Locate the cell with the specified text and output its [x, y] center coordinate. 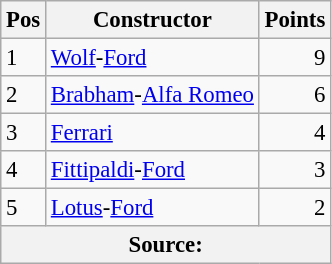
Wolf-Ford [153, 58]
Points [294, 20]
Source: [166, 245]
6 [294, 95]
Ferrari [153, 133]
1 [24, 58]
Fittipaldi-Ford [153, 170]
Brabham-Alfa Romeo [153, 95]
Lotus-Ford [153, 208]
5 [24, 208]
Pos [24, 20]
Constructor [153, 20]
9 [294, 58]
